Scan for the cell matching the given text and deliver its (X, Y) coordinate at center. 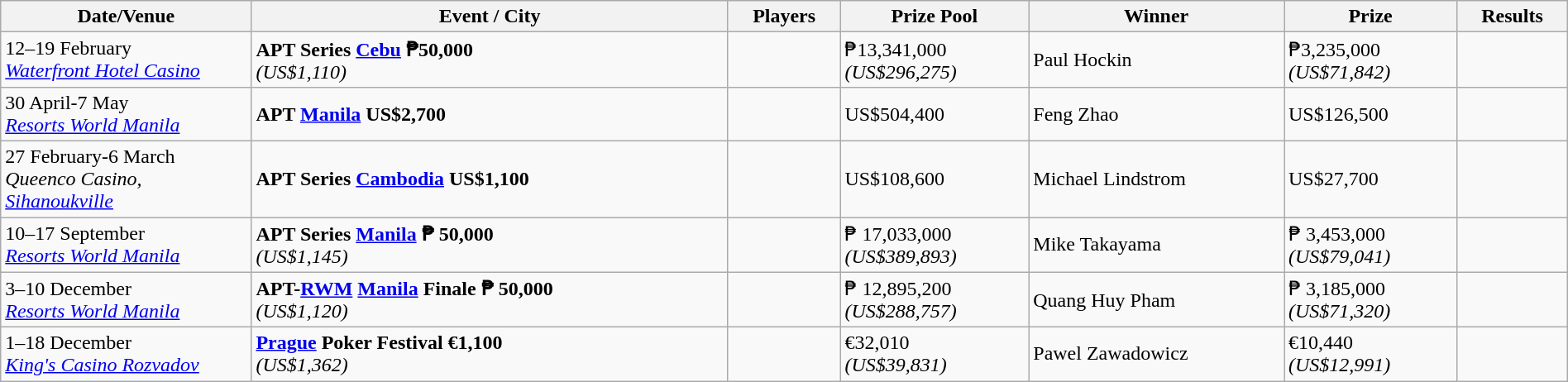
APT Manila US$2,700 (490, 114)
₱ 3,185,000(US$71,320) (1370, 299)
Quang Huy Pham (1156, 299)
₱ 17,033,000(US$389,893) (935, 245)
APT Series Manila ₱ 50,000(US$1,145) (490, 245)
US$126,500 (1370, 114)
US$504,400 (935, 114)
€10,440(US$12,991) (1370, 354)
APT Series Cebu ₱50,000(US$1,110) (490, 60)
1–18 DecemberKing's Casino Rozvadov (126, 354)
APT Series Cambodia US$1,100 (490, 179)
US$27,700 (1370, 179)
Results (1513, 17)
12–19 FebruaryWaterfront Hotel Casino (126, 60)
Winner (1156, 17)
10–17 SeptemberResorts World Manila (126, 245)
₱13,341,000(US$296,275) (935, 60)
₱ 3,453,000(US$79,041) (1370, 245)
€32,010(US$39,831) (935, 354)
Prize Pool (935, 17)
Players (784, 17)
Prize (1370, 17)
Date/Venue (126, 17)
Paul Hockin (1156, 60)
Mike Takayama (1156, 245)
APT-RWM Manila Finale ₱ 50,000(US$1,120) (490, 299)
3–10 DecemberResorts World Manila (126, 299)
₱ 12,895,200(US$288,757) (935, 299)
Event / City (490, 17)
27 February-6 MarchQueenco Casino, Sihanoukville (126, 179)
Pawel Zawadowicz (1156, 354)
Michael Lindstrom (1156, 179)
Prague Poker Festival €1,100(US$1,362) (490, 354)
Feng Zhao (1156, 114)
US$108,600 (935, 179)
₱3,235,000(US$71,842) (1370, 60)
30 April-7 MayResorts World Manila (126, 114)
